Capture the cell that displays the provided text and extract its [X, Y] central coordinate. 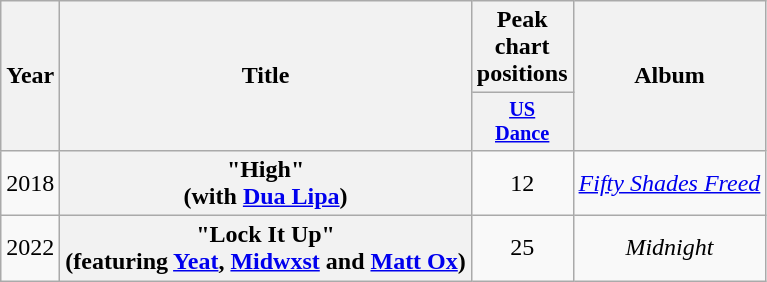
Peak chart positions [522, 47]
USDance [522, 122]
Fifty Shades Freed [670, 182]
2022 [30, 248]
12 [522, 182]
Midnight [670, 248]
Album [670, 76]
"Lock It Up" (featuring Yeat, Midwxst and Matt Ox) [266, 248]
"High"(with Dua Lipa) [266, 182]
Year [30, 76]
Title [266, 76]
25 [522, 248]
2018 [30, 182]
